Search for the cell housing the specified text and yield its (x, y) center coordinate. 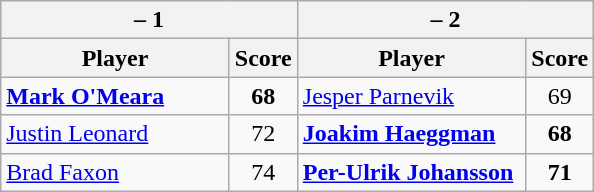
72 (263, 134)
69 (560, 96)
– 1 (150, 20)
Joakim Haeggman (412, 134)
74 (263, 172)
Mark O'Meara (116, 96)
Justin Leonard (116, 134)
Per-Ulrik Johansson (412, 172)
– 2 (446, 20)
Brad Faxon (116, 172)
71 (560, 172)
Jesper Parnevik (412, 96)
